Search for the cell housing the specified text and yield its (X, Y) center coordinate. 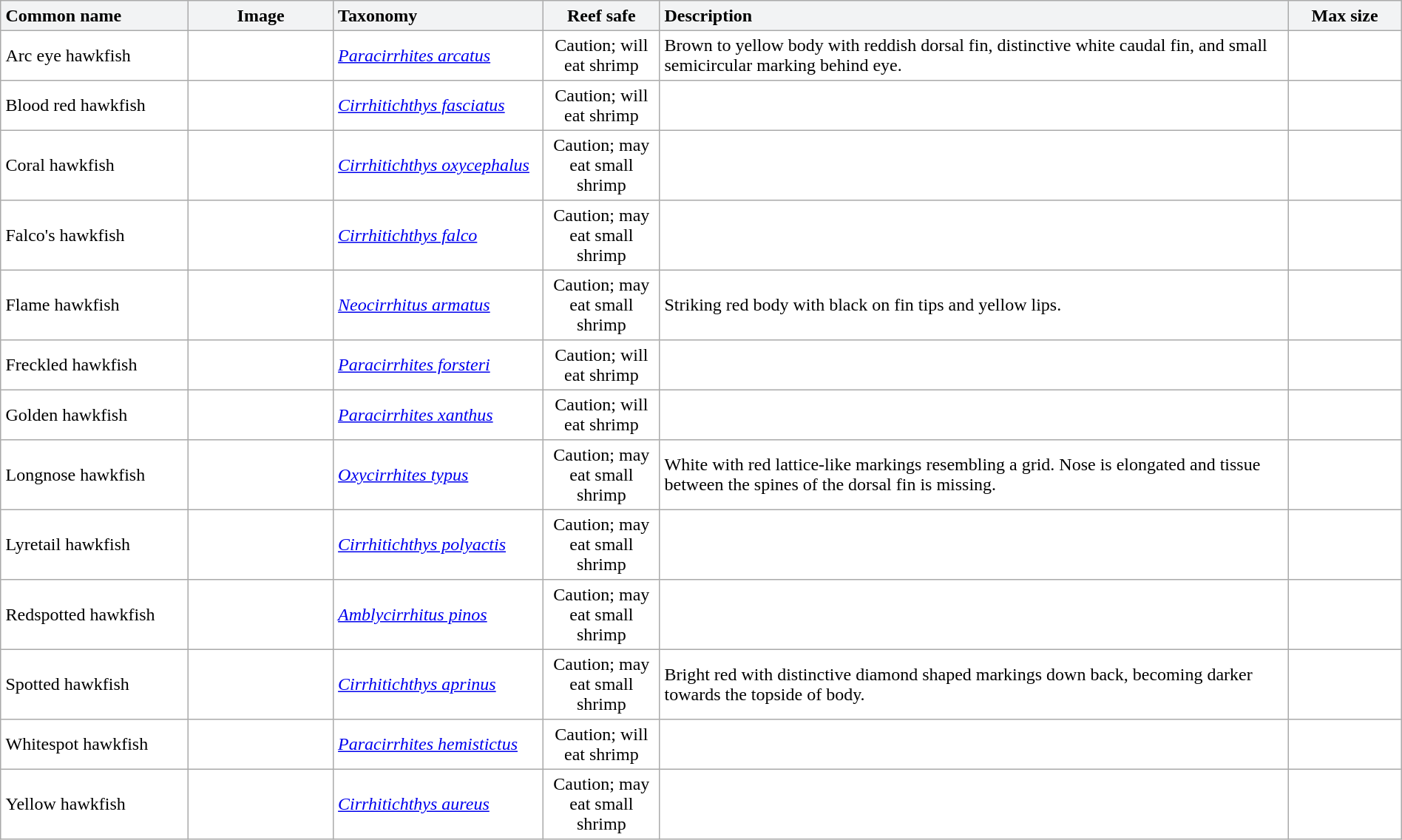
Freckled hawkfish (95, 365)
Blood red hawkfish (95, 106)
Oxycirrhites typus (438, 475)
Image (261, 16)
Description (974, 16)
Common name (95, 16)
Paracirrhites hemistictus (438, 745)
Brown to yellow body with reddish dorsal fin, distinctive white caudal fin, and small semicircular marking behind eye. (974, 55)
Cirrhitichthys falco (438, 235)
Amblycirrhitus pinos (438, 614)
Falco's hawkfish (95, 235)
Flame hawkfish (95, 305)
Redspotted hawkfish (95, 614)
Spotted hawkfish (95, 684)
Reef safe (602, 16)
Cirrhitichthys aureus (438, 804)
Lyretail hawkfish (95, 544)
Cirrhitichthys aprinus (438, 684)
Arc eye hawkfish (95, 55)
Coral hawkfish (95, 165)
Yellow hawkfish (95, 804)
Cirrhitichthys oxycephalus (438, 165)
Paracirrhites forsteri (438, 365)
Max size (1344, 16)
Cirrhitichthys polyactis (438, 544)
Longnose hawkfish (95, 475)
Taxonomy (438, 16)
Whitespot hawkfish (95, 745)
Bright red with distinctive diamond shaped markings down back, becoming darker towards the topside of body. (974, 684)
Cirrhitichthys fasciatus (438, 106)
Striking red body with black on fin tips and yellow lips. (974, 305)
Paracirrhites xanthus (438, 415)
White with red lattice-like markings resembling a grid. Nose is elongated and tissue between the spines of the dorsal fin is missing. (974, 475)
Paracirrhites arcatus (438, 55)
Golden hawkfish (95, 415)
Neocirrhitus armatus (438, 305)
